Capture the cell that displays the provided text and extract its [x, y] central coordinate. 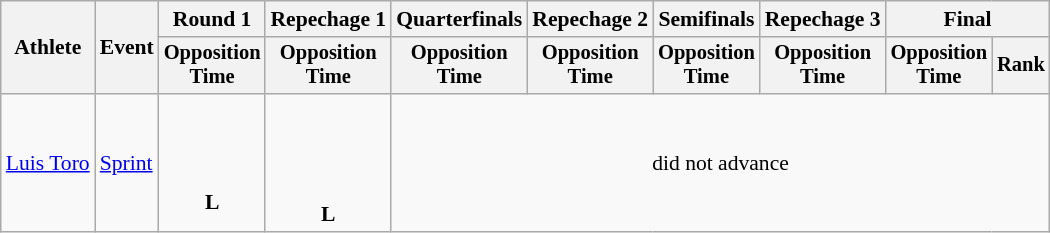
Sprint [127, 163]
Athlete [48, 48]
Event [127, 48]
Rank [1021, 66]
Repechage 1 [328, 19]
Quarterfinals [459, 19]
Round 1 [212, 19]
did not advance [720, 163]
Repechage 2 [590, 19]
Luis Toro [48, 163]
Semifinals [706, 19]
Repechage 3 [823, 19]
Final [968, 19]
